Capture the cell that displays the provided text and extract its (x, y) central coordinate. 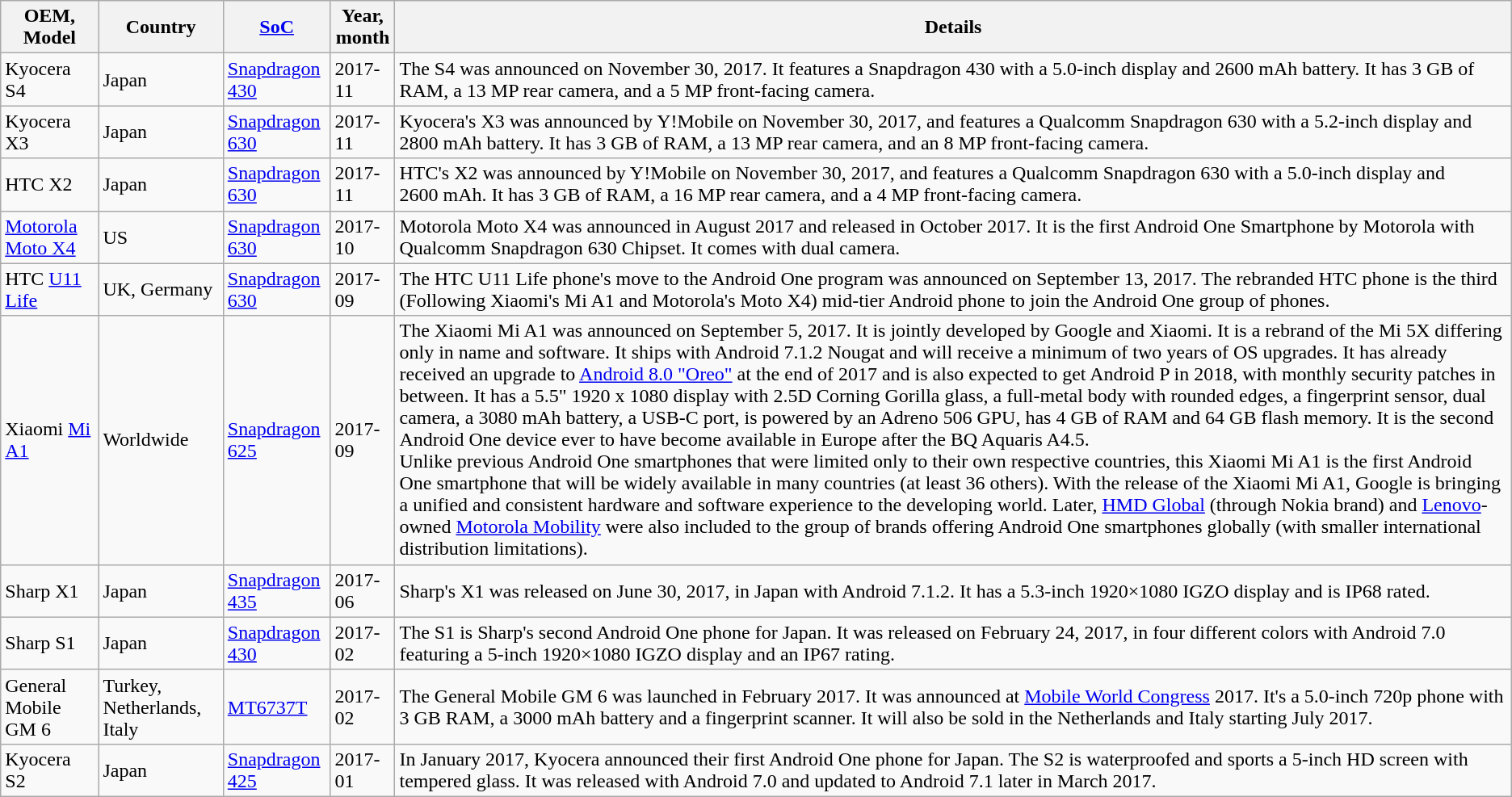
OEM, Model (50, 27)
Motorola Moto X4 (50, 237)
Kyocera S4 (50, 79)
General Mobile GM 6 (50, 707)
Worldwide (161, 440)
Year,month (363, 27)
Turkey, Netherlands, Italy (161, 707)
MT6737T (276, 707)
Details (953, 27)
Snapdragon 625 (276, 440)
UK, Germany (161, 289)
SoC (276, 27)
Xiaomi Mi A1 (50, 440)
Sharp S1 (50, 643)
2017-10 (363, 237)
Sharp's X1 was released on June 30, 2017, in Japan with Android 7.1.2. It has a 5.3-inch 1920×1080 IGZO display and is IP68 rated. (953, 591)
Snapdragon 435 (276, 591)
Sharp X1 (50, 591)
2017-06 (363, 591)
HTC X2 (50, 184)
HTC U11 Life (50, 289)
2017-01 (363, 770)
Kyocera X3 (50, 132)
Country (161, 27)
Snapdragon 425 (276, 770)
Kyocera S2 (50, 770)
US (161, 237)
